Scan for the cell matching the given text and deliver its (X, Y) coordinate at center. 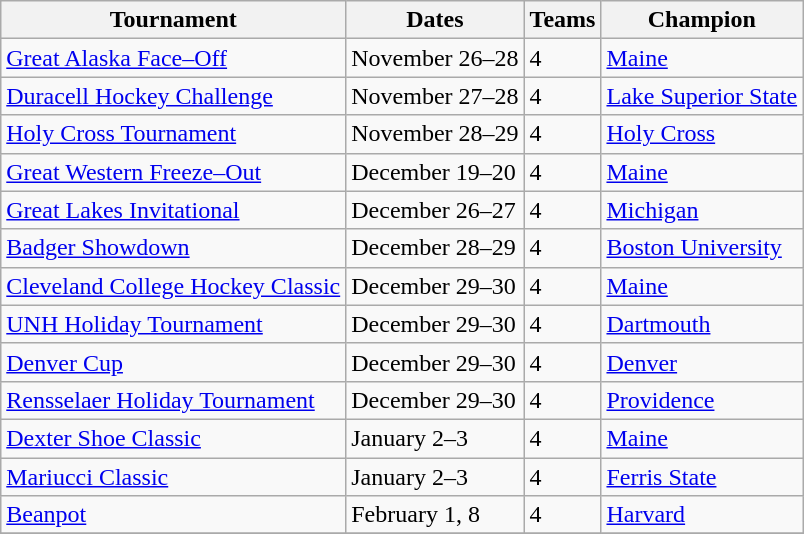
Holy Cross (702, 134)
Badger Showdown (174, 248)
November 28–29 (435, 134)
Great Lakes Invitational (174, 210)
December 26–27 (435, 210)
Denver Cup (174, 362)
Harvard (702, 515)
Lake Superior State (702, 96)
Great Alaska Face–Off (174, 58)
Cleveland College Hockey Classic (174, 286)
Duracell Hockey Challenge (174, 96)
Dates (435, 20)
Holy Cross Tournament (174, 134)
Teams (562, 20)
Great Western Freeze–Out (174, 172)
February 1, 8 (435, 515)
Denver (702, 362)
Mariucci Classic (174, 477)
Champion (702, 20)
Michigan (702, 210)
Providence (702, 400)
December 28–29 (435, 248)
Dartmouth (702, 324)
Ferris State (702, 477)
Beanpot (174, 515)
Boston University (702, 248)
November 26–28 (435, 58)
UNH Holiday Tournament (174, 324)
Tournament (174, 20)
Rensselaer Holiday Tournament (174, 400)
December 19–20 (435, 172)
Dexter Shoe Classic (174, 438)
November 27–28 (435, 96)
